Pinpoint the cell where the given text exists, returning its (X, Y) midpoint coordinate. 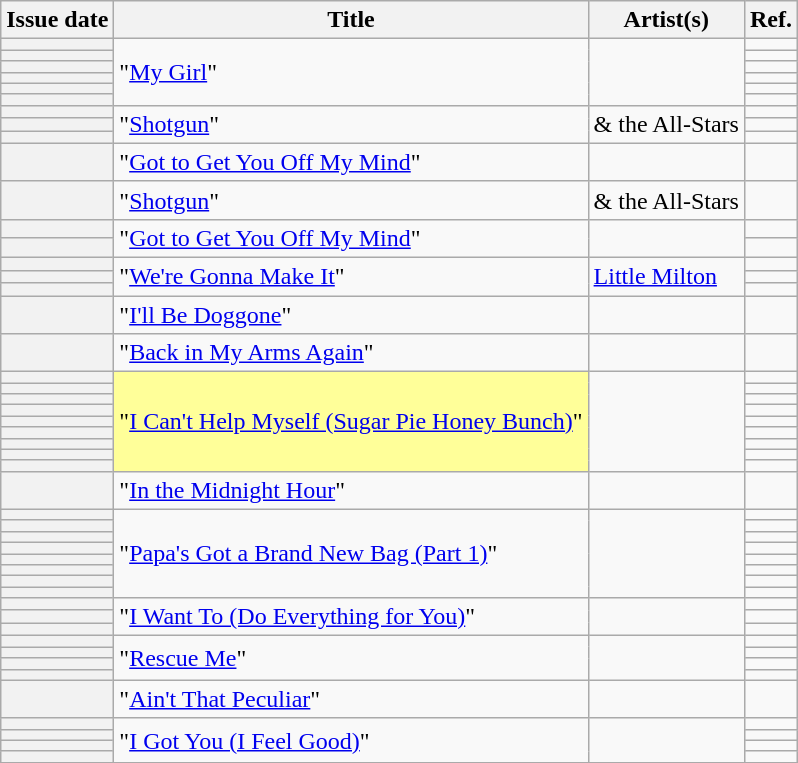
"Rescue Me" (351, 658)
"Papa's Got a Brand New Bag (Part 1)" (351, 553)
Artist(s) (666, 20)
"In the Midnight Hour" (351, 490)
Ref. (770, 20)
"We're Gonna Make It" (351, 276)
"I Can't Help Myself (Sugar Pie Honey Bunch)" (351, 422)
Issue date (58, 20)
"My Girl" (351, 72)
"I Want To (Do Everything for You)" (351, 617)
"Back in My Arms Again" (351, 353)
Little Milton (666, 276)
Title (351, 20)
"Ain't That Peculiar" (351, 699)
"I Got You (I Feel Good)" (351, 740)
"I'll Be Doggone" (351, 315)
